Find where the given text appears and provide that cell's center as (x, y) coordinate. 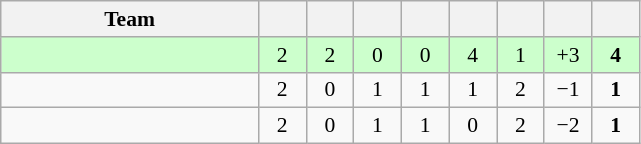
+3 (568, 55)
−1 (568, 90)
Team (130, 19)
−2 (568, 126)
